Provide the (X, Y) coordinate of the cell's center where the given text is located.  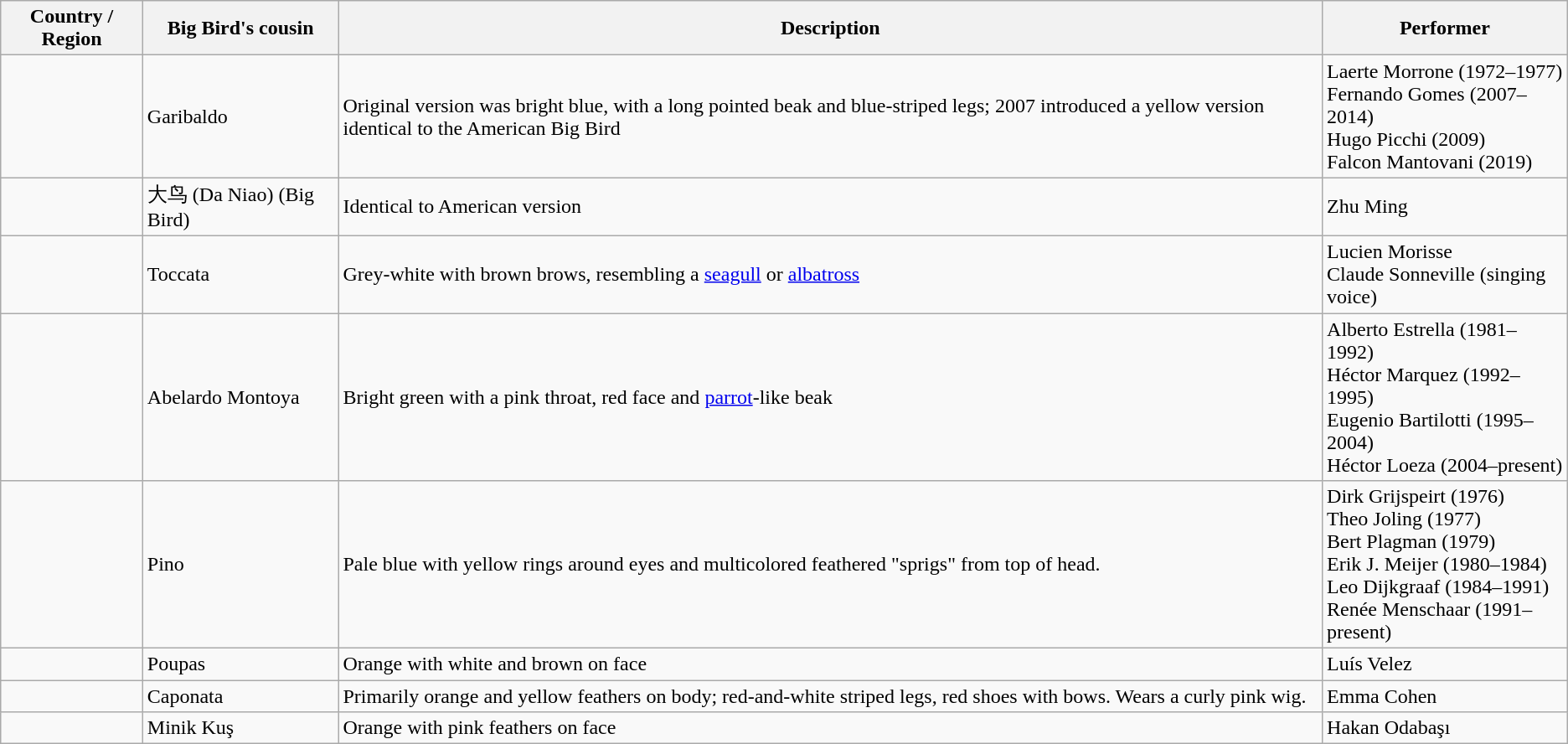
Lucien MorisseClaude Sonneville (singing voice) (1446, 274)
Original version was bright blue, with a long pointed beak and blue-striped legs; 2007 introduced a yellow version identical to the American Big Bird (831, 116)
Dirk Grijspeirt (1976)Theo Joling (1977)Bert Plagman (1979)Erik J. Meijer (1980–1984)Leo Dijkgraaf (1984–1991)Renée Menschaar (1991–present) (1446, 565)
Garibaldo (240, 116)
Orange with white and brown on face (831, 664)
Zhu Ming (1446, 207)
Description (831, 28)
Luís Velez (1446, 664)
Laerte Morrone (1972–1977)Fernando Gomes (2007–2014)Hugo Picchi (2009)Falcon Mantovani (2019) (1446, 116)
Caponata (240, 696)
Poupas (240, 664)
Hakan Odabaşı (1446, 728)
Abelardo Montoya (240, 397)
Primarily orange and yellow feathers on body; red-and-white striped legs, red shoes with bows. Wears a curly pink wig. (831, 696)
Minik Kuş (240, 728)
Big Bird's cousin (240, 28)
Emma Cohen (1446, 696)
Performer (1446, 28)
Orange with pink feathers on face (831, 728)
Pale blue with yellow rings around eyes and multicolored feathered "sprigs" from top of head. (831, 565)
Identical to American version (831, 207)
Pino (240, 565)
Bright green with a pink throat, red face and parrot-like beak (831, 397)
大鸟 (Da Niao) (Big Bird) (240, 207)
Country / Region (72, 28)
Alberto Estrella (1981–1992)Héctor Marquez (1992–1995)Eugenio Bartilotti (1995–2004)Héctor Loeza (2004–present) (1446, 397)
Toccata (240, 274)
Grey-white with brown brows, resembling a seagull or albatross (831, 274)
